From the cell containing the given text, extract its center point as [x, y] coordinate. 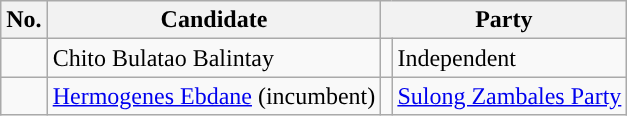
Sulong Zambales Party [510, 96]
Party [504, 20]
Hermogenes Ebdane (incumbent) [214, 96]
Chito Bulatao Balintay [214, 58]
Independent [510, 58]
Candidate [214, 20]
No. [24, 20]
